Return the (x, y) coordinate for the center point of the cell that contains the specified text.  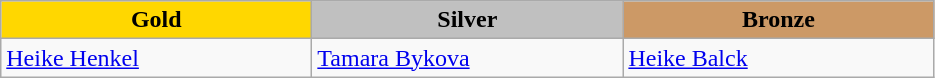
Gold (156, 20)
Tamara Bykova (468, 58)
Silver (468, 20)
Heike Henkel (156, 58)
Bronze (778, 20)
Heike Balck (778, 58)
